Capture the cell that displays the provided text and extract its [X, Y] central coordinate. 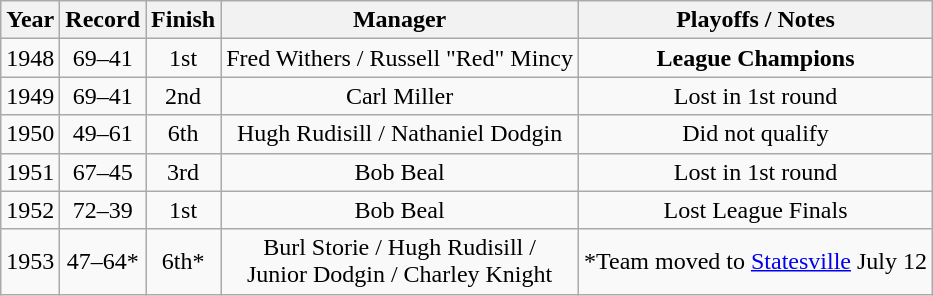
1950 [30, 134]
Hugh Rudisill / Nathaniel Dodgin [400, 134]
49–61 [103, 134]
Carl Miller [400, 96]
1949 [30, 96]
Lost League Finals [756, 210]
Manager [400, 20]
72–39 [103, 210]
League Champions [756, 58]
*Team moved to Statesville July 12 [756, 262]
47–64* [103, 262]
Record [103, 20]
67–45 [103, 172]
6th* [184, 262]
Year [30, 20]
Burl Storie / Hugh Rudisill / Junior Dodgin / Charley Knight [400, 262]
1951 [30, 172]
Fred Withers / Russell "Red" Mincy [400, 58]
Finish [184, 20]
1948 [30, 58]
Playoffs / Notes [756, 20]
2nd [184, 96]
1953 [30, 262]
6th [184, 134]
Did not qualify [756, 134]
3rd [184, 172]
1952 [30, 210]
